Scan for the cell matching the given text and deliver its [x, y] coordinate at center. 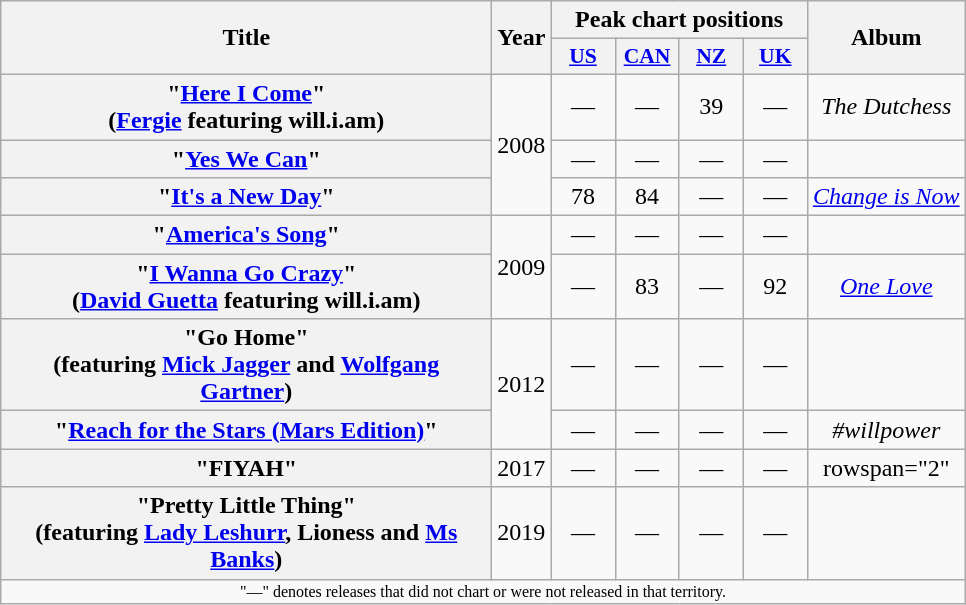
"Pretty Little Thing"(featuring Lady Leshurr, Lioness and Ms Banks) [246, 533]
The Dutchess [886, 106]
US [583, 57]
CAN [647, 57]
"I Wanna Go Crazy"(David Guetta featuring will.i.am) [246, 286]
92 [775, 286]
Year [522, 38]
"Reach for the Stars (Mars Edition)" [246, 430]
2019 [522, 533]
One Love [886, 286]
2008 [522, 144]
"FIYAH" [246, 468]
83 [647, 286]
Change is Now [886, 197]
rowspan="2" [886, 468]
"Yes We Can" [246, 159]
"Here I Come"(Fergie featuring will.i.am) [246, 106]
"Go Home"(featuring Mick Jagger and Wolfgang Gartner) [246, 365]
2009 [522, 268]
2017 [522, 468]
#willpower [886, 430]
"America's Song" [246, 235]
UK [775, 57]
"—" denotes releases that did not chart or were not released in that territory. [483, 591]
"It's a New Day" [246, 197]
Title [246, 38]
39 [711, 106]
84 [647, 197]
Peak chart positions [679, 20]
78 [583, 197]
2012 [522, 384]
Album [886, 38]
NZ [711, 57]
